Return (x, y) of the center of cell containing provided text 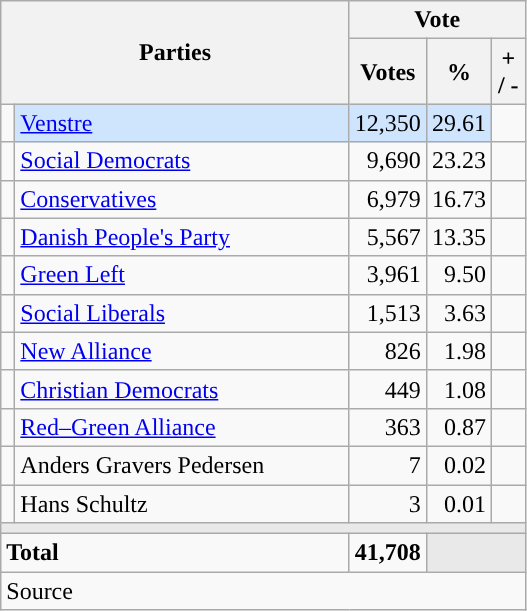
3,961 (388, 275)
Conservatives (182, 199)
12,350 (388, 123)
5,567 (388, 237)
1,513 (388, 313)
+ / - (508, 72)
Vote (437, 20)
7 (388, 465)
Votes (388, 72)
9.50 (458, 275)
Venstre (182, 123)
826 (388, 351)
Danish People's Party (182, 237)
Total (176, 553)
Parties (176, 52)
29.61 (458, 123)
16.73 (458, 199)
363 (388, 427)
3.63 (458, 313)
Hans Schultz (182, 503)
0.02 (458, 465)
23.23 (458, 161)
Green Left (182, 275)
Red–Green Alliance (182, 427)
0.87 (458, 427)
13.35 (458, 237)
6,979 (388, 199)
3 (388, 503)
1.98 (458, 351)
Source (263, 591)
New Alliance (182, 351)
Christian Democrats (182, 389)
449 (388, 389)
9,690 (388, 161)
Anders Gravers Pedersen (182, 465)
41,708 (388, 553)
1.08 (458, 389)
0.01 (458, 503)
Social Democrats (182, 161)
% (458, 72)
Social Liberals (182, 313)
